Determine the (X, Y) coordinate at the center of the cell enclosing the given text.  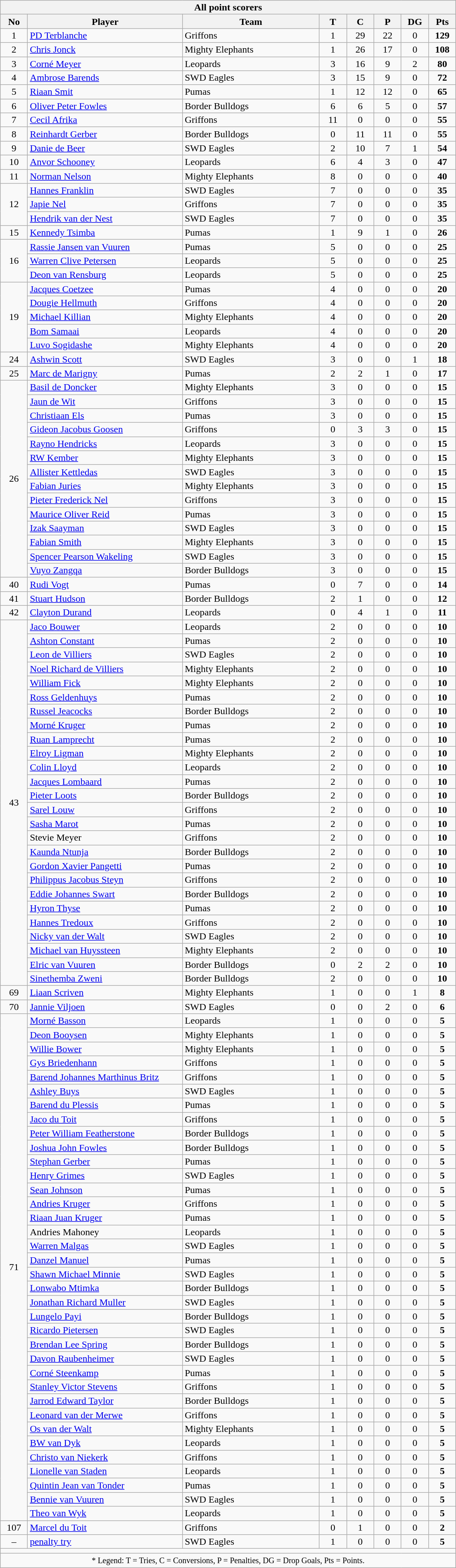
Michael van Huyssteen (105, 951)
Maurice Oliver Reid (105, 514)
P (387, 22)
Lonwabo Mtimka (105, 1288)
Stevie Meyer (105, 837)
14 (442, 584)
129 (442, 35)
Oliver Peter Fowles (105, 106)
18 (442, 359)
Os van der Walt (105, 1429)
71 (14, 1267)
Jannie Viljoen (105, 1007)
Jaun de Wit (105, 401)
Gys Briedenhann (105, 1063)
Sarel Louw (105, 809)
Pieter Frederick Nel (105, 500)
Eddie Johannes Swart (105, 894)
penalty try (105, 1542)
Andries Mahoney (105, 1232)
BW van Dyk (105, 1443)
Ruan Lamprecht (105, 739)
Liaan Scriven (105, 992)
43 (14, 803)
Player (105, 22)
Reinhardt Gerber (105, 134)
Ashton Constant (105, 641)
Ricardo Pietersen (105, 1330)
Danie de Beer (105, 148)
Allister Kettledas (105, 472)
Rayno Hendricks (105, 444)
Henry Grimes (105, 1175)
Jacques Lombaard (105, 781)
All point scorers (228, 7)
Hyron Thyse (105, 908)
Sasha Marot (105, 824)
Corné Meyer (105, 63)
Clayton Durand (105, 613)
Christiaan Els (105, 416)
Michael Killian (105, 317)
Basil de Doncker (105, 387)
Sinethemba Zweni (105, 979)
Leonard van der Merwe (105, 1415)
Ashley Buys (105, 1091)
22 (387, 35)
Stanley Victor Stevens (105, 1387)
Hannes Franklin (105, 190)
Dougie Hellmuth (105, 303)
Ashwin Scott (105, 359)
Andries Kruger (105, 1203)
19 (14, 317)
Morné Basson (105, 1020)
Fabian Juries (105, 486)
T (333, 22)
Corné Steenkamp (105, 1373)
Warren Clive Petersen (105, 261)
Barend du Plessis (105, 1106)
24 (14, 359)
70 (14, 1007)
Joshua John Fowles (105, 1147)
RW Kember (105, 458)
Gordon Xavier Pangetti (105, 866)
Stuart Hudson (105, 598)
65 (442, 92)
PD Terblanche (105, 35)
57 (442, 106)
C (360, 22)
Lungelo Payi (105, 1317)
Nicky van der Walt (105, 936)
Cecil Afrika (105, 120)
47 (442, 162)
41 (14, 598)
William Fick (105, 683)
Theo van Wyk (105, 1513)
Luvo Sogidashe (105, 345)
Jacques Coetzee (105, 289)
Warren Malgas (105, 1246)
Russel Jeacocks (105, 711)
Davon Raubenheimer (105, 1358)
Deon Booysen (105, 1035)
Bennie van Vuuren (105, 1499)
42 (14, 613)
69 (14, 992)
Rassie Jansen van Vuuren (105, 246)
108 (442, 50)
Jaco Bouwer (105, 627)
* Legend: T = Tries, C = Conversions, P = Penalties, DG = Drop Goals, Pts = Points. (228, 1561)
Colin Lloyd (105, 768)
Lionelle van Staden (105, 1471)
Brendan Lee Spring (105, 1345)
Bom Samaai (105, 331)
Fabian Smith (105, 542)
Kaunda Ntunja (105, 852)
Leon de Villiers (105, 655)
Elric van Vuuren (105, 964)
Anvor Schooney (105, 162)
Izak Saayman (105, 528)
No (14, 22)
Hannes Tredoux (105, 922)
Pieter Loots (105, 796)
Peter William Featherstone (105, 1134)
Noel Richard de Villiers (105, 669)
Marc de Marigny (105, 373)
Chris Jonck (105, 50)
Riaan Juan Kruger (105, 1218)
Jaco du Toit (105, 1119)
Shawn Michael Minnie (105, 1274)
Marcel du Toit (105, 1528)
Japie Nel (105, 205)
Elroy Ligman (105, 753)
Rudi Vogt (105, 584)
Hendrik van der Nest (105, 218)
DG (415, 22)
29 (360, 35)
54 (442, 148)
80 (442, 63)
Stephan Gerber (105, 1162)
Riaan Smit (105, 92)
Pts (442, 22)
Jarrod Edward Taylor (105, 1401)
Norman Nelson (105, 177)
Philippus Jacobus Steyn (105, 880)
Team (251, 22)
Spencer Pearson Wakeling (105, 556)
Gideon Jacobus Goosen (105, 430)
Vuyo Zangqa (105, 570)
Deon van Rensburg (105, 275)
Ambrose Barends (105, 78)
72 (442, 78)
107 (14, 1528)
Christo van Niekerk (105, 1457)
Jonathan Richard Muller (105, 1302)
Morné Kruger (105, 725)
Willie Bower (105, 1049)
Barend Johannes Marthinus Britz (105, 1077)
Ross Geldenhuys (105, 697)
Danzel Manuel (105, 1260)
Quintin Jean van Tonder (105, 1485)
Kennedy Tsimba (105, 233)
– (14, 1542)
Sean Johnson (105, 1190)
